Find where the given text appears and provide that cell's center as (X, Y) coordinate. 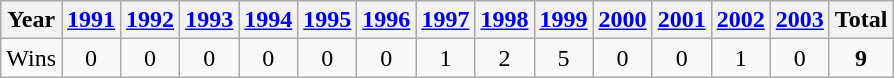
1996 (386, 20)
Total (861, 20)
1992 (150, 20)
1991 (92, 20)
Wins (32, 58)
2000 (622, 20)
1999 (564, 20)
2001 (682, 20)
9 (861, 58)
Year (32, 20)
2002 (740, 20)
5 (564, 58)
1994 (268, 20)
1995 (328, 20)
1997 (446, 20)
1998 (504, 20)
2 (504, 58)
1993 (210, 20)
2003 (800, 20)
